Determine the (x, y) coordinate at the center of the cell enclosing the given text.  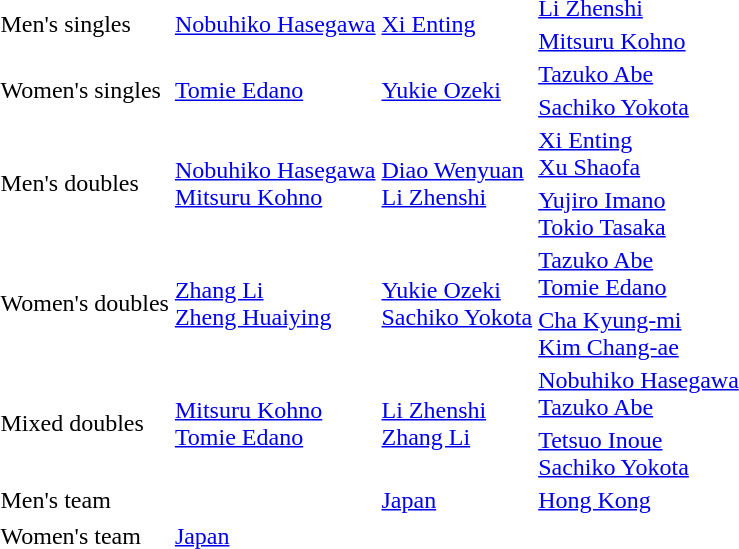
Nobuhiko Hasegawa Mitsuru Kohno (275, 184)
Japan (457, 500)
Diao Wenyuan Li Zhenshi (457, 184)
Tomie Edano (275, 90)
Yukie Ozeki Sachiko Yokota (457, 304)
Zhang Li Zheng Huaiying (275, 304)
Yukie Ozeki (457, 90)
Li Zhenshi Zhang Li (457, 424)
Mitsuru Kohno Tomie Edano (275, 424)
